Scan for the cell matching the given text and deliver its (x, y) coordinate at center. 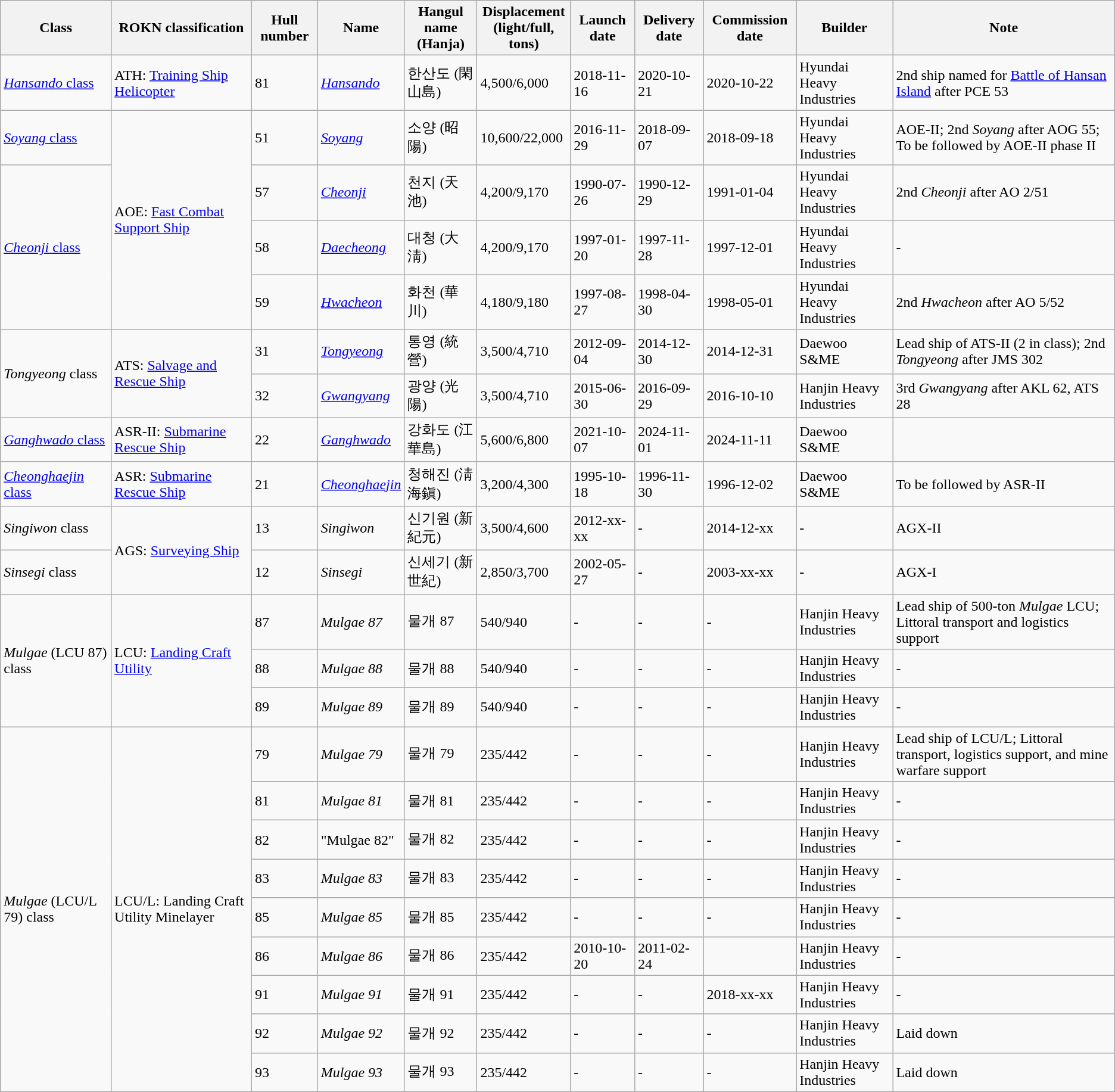
2014-12-xx (750, 528)
1997-11-28 (669, 247)
1990-07-26 (603, 192)
13 (285, 528)
58 (285, 247)
Tongyeong class (56, 374)
92 (285, 1033)
Ganghwado class (56, 440)
Commission date (750, 28)
강화도 (江華島) (441, 440)
AGX-I (1004, 572)
59 (285, 302)
2015-06-30 (603, 396)
88 (285, 668)
2018-xx-xx (750, 995)
Hull number (285, 28)
Mulgae (LCU/L 79) class (56, 909)
물개 82 (441, 840)
물개 79 (441, 754)
1991-01-04 (750, 192)
Mulgae 85 (361, 917)
2nd Cheonji after AO 2/51 (1004, 192)
물개 87 (441, 622)
물개 89 (441, 708)
ATS: Salvage and Rescue Ship (182, 374)
2018-11-16 (603, 83)
청해진 (淸海鎭) (441, 484)
신세기 (新世紀) (441, 572)
2nd ship named for Battle of Hansan Island after PCE 53 (1004, 83)
83 (285, 878)
Hwacheon (361, 302)
2003-xx-xx (750, 572)
2014-12-31 (750, 351)
대청 (大淸) (441, 247)
3,500/4,600 (524, 528)
85 (285, 917)
To be followed by ASR-II (1004, 484)
물개 88 (441, 668)
소양 (昭陽) (441, 138)
화천 (華川) (441, 302)
12 (285, 572)
AGS: Surveying Ship (182, 550)
"Mulgae 82" (361, 840)
Gwangyang (361, 396)
21 (285, 484)
2012-09-04 (603, 351)
1998-04-30 (669, 302)
2,850/3,700 (524, 572)
Mulgae 89 (361, 708)
Soyang (361, 138)
86 (285, 956)
AOE: Fast Combat Support Ship (182, 220)
1997-01-20 (603, 247)
4,500/6,000 (524, 83)
Mulgae 92 (361, 1033)
Lead ship of 500-ton Mulgae LCU; Littoral transport and logistics support (1004, 622)
Mulgae 81 (361, 801)
천지 (天池) (441, 192)
87 (285, 622)
2002-05-27 (603, 572)
Hansando class (56, 83)
Singiwon class (56, 528)
2011-02-24 (669, 956)
Cheonghaejin class (56, 484)
Lead ship of ATS-II (2 in class); 2nd Tongyeong after JMS 302 (1004, 351)
Soyang class (56, 138)
1996-12-02 (750, 484)
Mulgae 79 (361, 754)
Lead ship of LCU/L; Littoral transport, logistics support, and mine warfare support (1004, 754)
Note (1004, 28)
Singiwon (361, 528)
물개 85 (441, 917)
Sinsegi class (56, 572)
신기원 (新紀元) (441, 528)
광양 (光陽) (441, 396)
통영 (統營) (441, 351)
ASR: Submarine Rescue Ship (182, 484)
물개 86 (441, 956)
1997-12-01 (750, 247)
82 (285, 840)
AOE-II; 2nd Soyang after AOG 55; To be followed by AOE-II phase II (1004, 138)
2016-11-29 (603, 138)
2018-09-18 (750, 138)
2010-10-20 (603, 956)
2024-11-11 (750, 440)
2021-10-07 (603, 440)
1998-05-01 (750, 302)
Displacement(light/full, tons) (524, 28)
Tongyeong (361, 351)
2012-xx-xx (603, 528)
물개 93 (441, 1072)
22 (285, 440)
2024-11-01 (669, 440)
Cheonji (361, 192)
Mulgae 88 (361, 668)
물개 92 (441, 1033)
Sinsegi (361, 572)
LCU: Landing Craft Utility (182, 661)
물개 81 (441, 801)
Ganghwado (361, 440)
1997-08-27 (603, 302)
LCU/L: Landing Craft Utility Minelayer (182, 909)
물개 91 (441, 995)
Mulgae 86 (361, 956)
2020-10-21 (669, 83)
Mulgae (LCU 87) class (56, 661)
Cheonji class (56, 247)
2020-10-22 (750, 83)
2016-09-29 (669, 396)
31 (285, 351)
Cheonghaejin (361, 484)
5,600/6,800 (524, 440)
ASR-II: Submarine Rescue Ship (182, 440)
Builder (845, 28)
Mulgae 87 (361, 622)
Launch date (603, 28)
AGX-II (1004, 528)
2016-10-10 (750, 396)
57 (285, 192)
Hansando (361, 83)
32 (285, 396)
1996-11-30 (669, 484)
Hangul name(Hanja) (441, 28)
3rd Gwangyang after AKL 62, ATS 28 (1004, 396)
Mulgae 83 (361, 878)
89 (285, 708)
10,600/22,000 (524, 138)
Class (56, 28)
79 (285, 754)
91 (285, 995)
1990-12-29 (669, 192)
2014-12-30 (669, 351)
Daecheong (361, 247)
Name (361, 28)
Mulgae 91 (361, 995)
ATH: Training Ship Helicopter (182, 83)
2018-09-07 (669, 138)
51 (285, 138)
3,200/4,300 (524, 484)
Mulgae 93 (361, 1072)
4,180/9,180 (524, 302)
Delivery date (669, 28)
한산도 (閑山島) (441, 83)
ROKN classification (182, 28)
1995-10-18 (603, 484)
물개 83 (441, 878)
2nd Hwacheon after AO 5/52 (1004, 302)
93 (285, 1072)
